Capture the cell that displays the provided text and extract its (x, y) central coordinate. 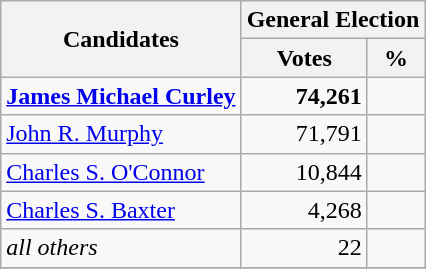
4,268 (304, 210)
Candidates (121, 39)
Charles S. O'Connor (121, 172)
% (396, 58)
Charles S. Baxter (121, 210)
74,261 (304, 96)
71,791 (304, 134)
Votes (304, 58)
22 (304, 248)
General Election (333, 20)
James Michael Curley (121, 96)
10,844 (304, 172)
John R. Murphy (121, 134)
all others (121, 248)
